Scan for the cell matching the given text and deliver its (X, Y) coordinate at center. 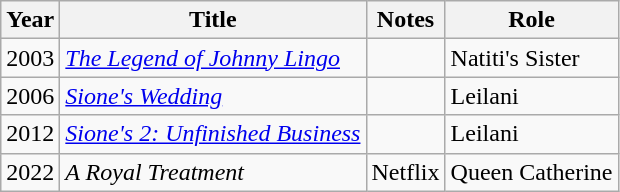
Notes (406, 20)
Year (30, 20)
Natiti's Sister (532, 58)
2022 (30, 172)
2012 (30, 134)
Sione's 2: Unfinished Business (213, 134)
Queen Catherine (532, 172)
The Legend of Johnny Lingo (213, 58)
2003 (30, 58)
A Royal Treatment (213, 172)
Role (532, 20)
Sione's Wedding (213, 96)
Title (213, 20)
2006 (30, 96)
Netflix (406, 172)
